Return the [x, y] coordinate for the center point of the cell that contains the specified text.  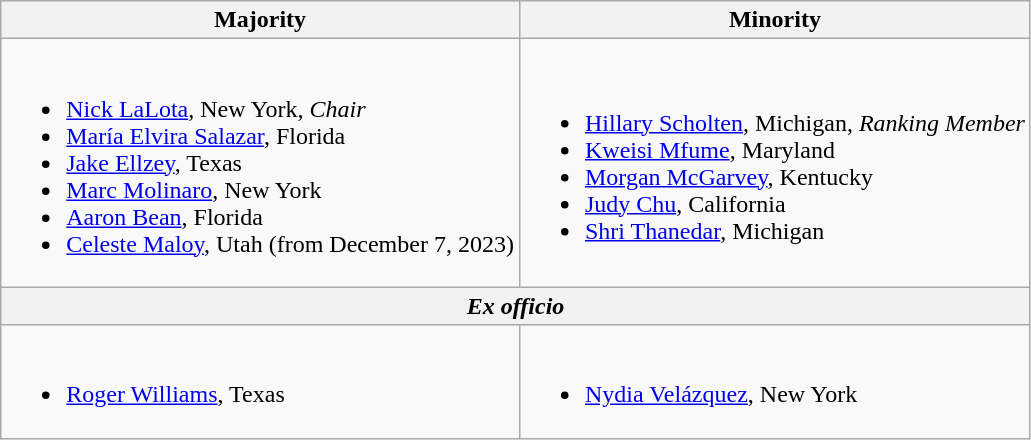
Roger Williams, Texas [260, 382]
Minority [774, 20]
Majority [260, 20]
Nydia Velázquez, New York [774, 382]
Ex officio [516, 306]
Hillary Scholten, Michigan, Ranking MemberKweisi Mfume, MarylandMorgan McGarvey, KentuckyJudy Chu, CaliforniaShri Thanedar, Michigan [774, 163]
